Locate the cell with the specified text and output its [x, y] center coordinate. 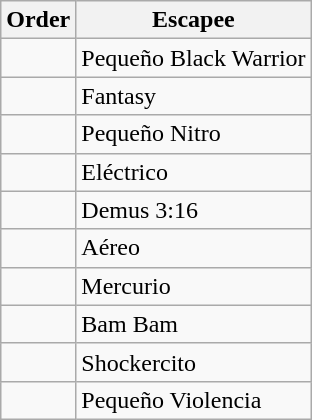
Order [38, 20]
Mercurio [194, 286]
Shockercito [194, 362]
Pequeño Black Warrior [194, 58]
Bam Bam [194, 324]
Aéreo [194, 248]
Pequeño Violencia [194, 400]
Escapee [194, 20]
Demus 3:16 [194, 210]
Pequeño Nitro [194, 134]
Fantasy [194, 96]
Eléctrico [194, 172]
